Provide the (x, y) coordinate of the cell's center where the given text is located.  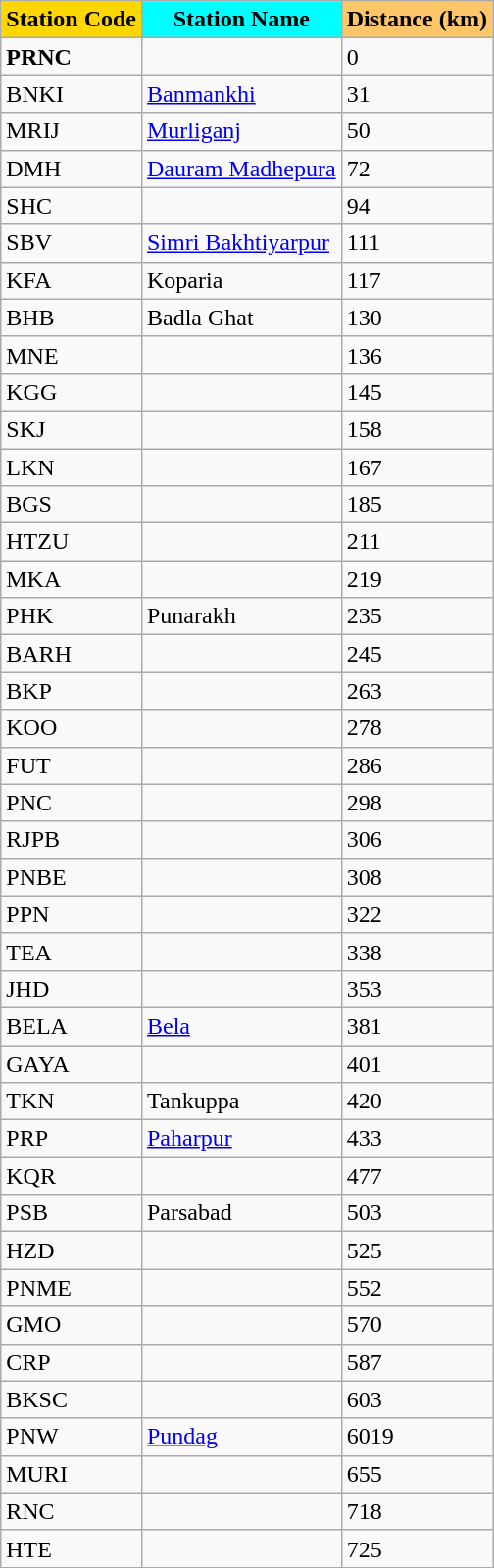
PNC (72, 803)
MRIJ (72, 131)
286 (417, 765)
158 (417, 429)
401 (417, 1063)
Simri Bakhtiyarpur (241, 243)
RJPB (72, 840)
PRNC (72, 57)
552 (417, 1288)
219 (417, 579)
185 (417, 505)
655 (417, 1474)
Station Code (72, 20)
298 (417, 803)
HTZU (72, 542)
50 (417, 131)
KOO (72, 728)
Punarakh (241, 616)
278 (417, 728)
Parsabad (241, 1213)
DMH (72, 169)
PHK (72, 616)
Banmankhi (241, 94)
BARH (72, 654)
PNME (72, 1288)
381 (417, 1026)
BGS (72, 505)
263 (417, 691)
503 (417, 1213)
145 (417, 392)
235 (417, 616)
PPN (72, 914)
Paharpur (241, 1139)
525 (417, 1250)
Dauram Madhepura (241, 169)
0 (417, 57)
SBV (72, 243)
117 (417, 280)
MNE (72, 355)
BNKI (72, 94)
SKJ (72, 429)
SHC (72, 206)
Tankuppa (241, 1102)
GAYA (72, 1063)
BKSC (72, 1399)
BKP (72, 691)
353 (417, 989)
211 (417, 542)
477 (417, 1176)
603 (417, 1399)
725 (417, 1548)
JHD (72, 989)
RNC (72, 1511)
31 (417, 94)
Distance (km) (417, 20)
420 (417, 1102)
245 (417, 654)
PNBE (72, 877)
718 (417, 1511)
Murliganj (241, 131)
GMO (72, 1325)
308 (417, 877)
PSB (72, 1213)
LKN (72, 467)
BELA (72, 1026)
322 (417, 914)
94 (417, 206)
136 (417, 355)
BHB (72, 318)
HZD (72, 1250)
PRP (72, 1139)
TEA (72, 952)
338 (417, 952)
CRP (72, 1362)
111 (417, 243)
570 (417, 1325)
Bela (241, 1026)
KQR (72, 1176)
KGG (72, 392)
130 (417, 318)
6019 (417, 1437)
FUT (72, 765)
MKA (72, 579)
Badla Ghat (241, 318)
433 (417, 1139)
72 (417, 169)
306 (417, 840)
HTE (72, 1548)
KFA (72, 280)
167 (417, 467)
Pundag (241, 1437)
587 (417, 1362)
PNW (72, 1437)
Koparia (241, 280)
MURI (72, 1474)
TKN (72, 1102)
Station Name (241, 20)
